Locate the cell with the specified text and output its [X, Y] center coordinate. 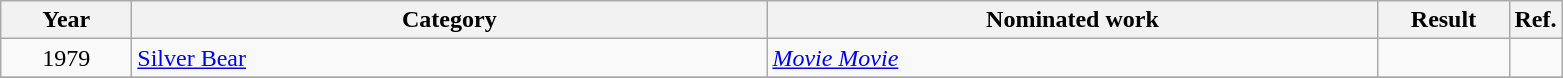
Year [66, 20]
Ref. [1536, 20]
Silver Bear [450, 58]
Movie Movie [1072, 58]
Result [1444, 20]
Category [450, 20]
1979 [66, 58]
Nominated work [1072, 20]
